From the cell containing the given text, extract its center point as (x, y) coordinate. 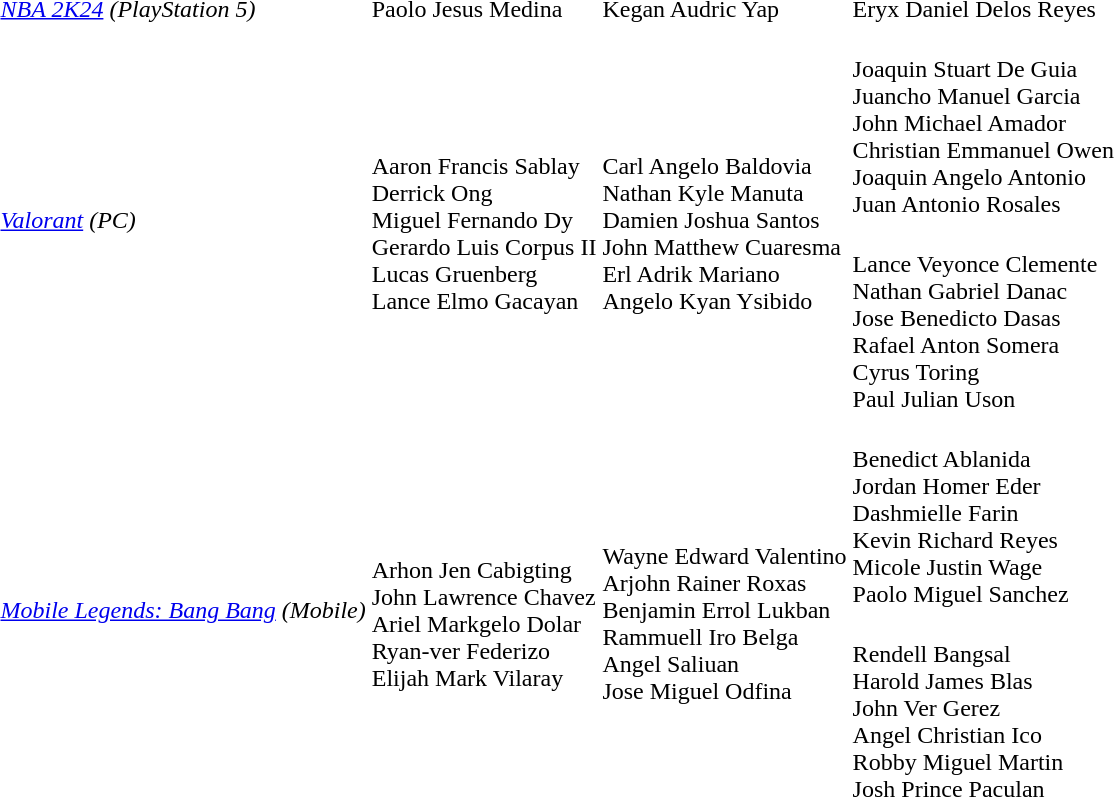
Aaron Francis SablayDerrick OngMiguel Fernando DyGerardo Luis Corpus IILucas GruenbergLance Elmo Gacayan (484, 220)
Carl Angelo BaldoviaNathan Kyle ManutaDamien Joshua SantosJohn Matthew CuaresmaErl Adrik MarianoAngelo Kyan Ysibido (724, 220)
